Locate the cell with the specified text and output its (X, Y) center coordinate. 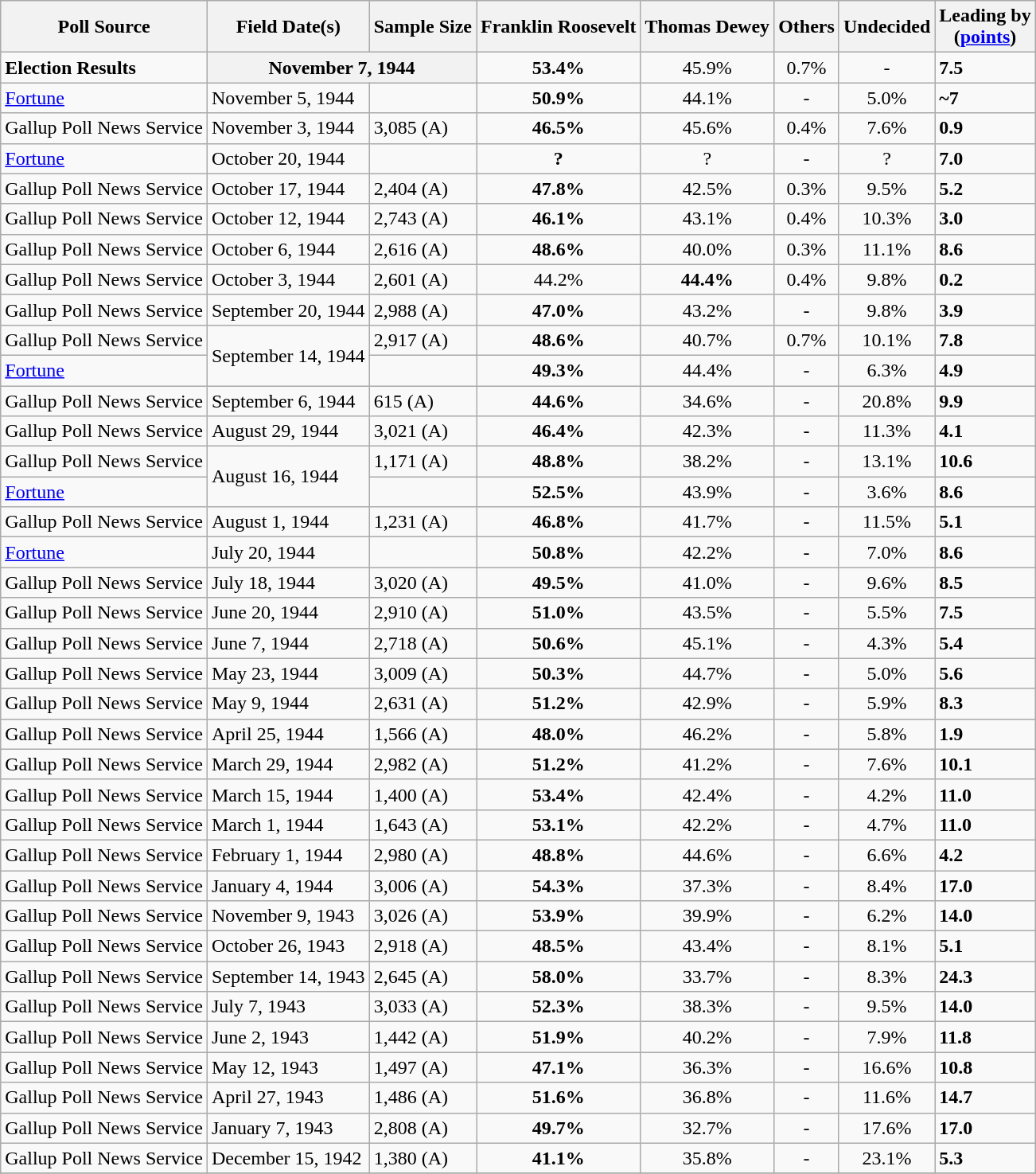
3,033 (A) (423, 1007)
~7 (985, 98)
38.2% (707, 462)
11.3% (886, 431)
5.3 (985, 1158)
38.3% (707, 1007)
2,980 (A) (423, 855)
August 1, 1944 (288, 522)
13.1% (886, 462)
February 1, 1944 (288, 855)
4.2 (985, 855)
October 3, 1944 (288, 279)
1,380 (A) (423, 1158)
1,643 (A) (423, 825)
8.1% (886, 946)
50.6% (559, 643)
42.4% (707, 794)
51.9% (559, 1037)
5.5% (886, 613)
5.6 (985, 673)
52.5% (559, 492)
0.2 (985, 279)
3.6% (886, 492)
Undecided (886, 27)
September 20, 1944 (288, 310)
3,006 (A) (423, 886)
41.1% (559, 1158)
43.1% (707, 219)
March 29, 1944 (288, 764)
6.2% (886, 916)
May 12, 1943 (288, 1067)
Poll Source (104, 27)
46.1% (559, 219)
45.6% (707, 128)
23.1% (886, 1158)
14.7 (985, 1098)
October 20, 1944 (288, 158)
May 23, 1944 (288, 673)
10.3% (886, 219)
3.9 (985, 310)
39.9% (707, 916)
49.7% (559, 1128)
6.3% (886, 370)
46.8% (559, 522)
June 20, 1944 (288, 613)
1,486 (A) (423, 1098)
36.8% (707, 1098)
7.9% (886, 1037)
2,988 (A) (423, 310)
40.0% (707, 249)
Others (807, 27)
June 7, 1944 (288, 643)
44.1% (707, 98)
4.2% (886, 794)
November 3, 1944 (288, 128)
43.9% (707, 492)
24.3 (985, 977)
5.8% (886, 734)
October 26, 1943 (288, 946)
2,743 (A) (423, 219)
Thomas Dewey (707, 27)
34.6% (707, 400)
Sample Size (423, 27)
49.3% (559, 370)
10.8 (985, 1067)
41.2% (707, 764)
16.6% (886, 1067)
4.7% (886, 825)
41.0% (707, 583)
44.2% (559, 279)
53.1% (559, 825)
2,910 (A) (423, 613)
44.7% (707, 673)
10.1 (985, 764)
September 6, 1944 (288, 400)
5.9% (886, 704)
May 9, 1944 (288, 704)
48.5% (559, 946)
3.0 (985, 219)
41.7% (707, 522)
1,231 (A) (423, 522)
October 17, 1944 (288, 189)
11.6% (886, 1098)
37.3% (707, 886)
10.1% (886, 340)
20.8% (886, 400)
1,400 (A) (423, 794)
40.2% (707, 1037)
36.3% (707, 1067)
46.2% (707, 734)
8.4% (886, 886)
1,171 (A) (423, 462)
Field Date(s) (288, 27)
7.8 (985, 340)
33.7% (707, 977)
9.6% (886, 583)
7.0 (985, 158)
58.0% (559, 977)
46.5% (559, 128)
45.1% (707, 643)
April 25, 1944 (288, 734)
43.4% (707, 946)
Election Results (104, 68)
35.8% (707, 1158)
11.8 (985, 1037)
January 4, 1944 (288, 886)
June 2, 1943 (288, 1037)
October 12, 1944 (288, 219)
Franklin Roosevelt (559, 27)
March 15, 1944 (288, 794)
2,645 (A) (423, 977)
5.2 (985, 189)
4.9 (985, 370)
53.9% (559, 916)
1,566 (A) (423, 734)
October 6, 1944 (288, 249)
3,020 (A) (423, 583)
50.3% (559, 673)
615 (A) (423, 400)
50.8% (559, 552)
3,009 (A) (423, 673)
4.1 (985, 431)
November 9, 1943 (288, 916)
2,808 (A) (423, 1128)
November 5, 1944 (288, 98)
8.3 (985, 704)
July 18, 1944 (288, 583)
August 29, 1944 (288, 431)
47.1% (559, 1067)
2,917 (A) (423, 340)
3,026 (A) (423, 916)
46.4% (559, 431)
2,601 (A) (423, 279)
51.6% (559, 1098)
1,497 (A) (423, 1067)
November 7, 1944 (341, 68)
11.5% (886, 522)
9.9 (985, 400)
51.0% (559, 613)
11.1% (886, 249)
8.3% (886, 977)
43.2% (707, 310)
March 1, 1944 (288, 825)
42.9% (707, 704)
2,404 (A) (423, 189)
0.9 (985, 128)
17.6% (886, 1128)
8.5 (985, 583)
42.5% (707, 189)
2,631 (A) (423, 704)
54.3% (559, 886)
July 7, 1943 (288, 1007)
April 27, 1943 (288, 1098)
January 7, 1943 (288, 1128)
43.5% (707, 613)
December 15, 1942 (288, 1158)
52.3% (559, 1007)
49.5% (559, 583)
2,616 (A) (423, 249)
August 16, 1944 (288, 477)
2,718 (A) (423, 643)
September 14, 1943 (288, 977)
50.9% (559, 98)
1,442 (A) (423, 1037)
47.0% (559, 310)
6.6% (886, 855)
September 14, 1944 (288, 355)
Leading by(points) (985, 27)
July 20, 1944 (288, 552)
2,982 (A) (423, 764)
32.7% (707, 1128)
4.3% (886, 643)
1.9 (985, 734)
10.6 (985, 462)
5.4 (985, 643)
45.9% (707, 68)
2,918 (A) (423, 946)
48.0% (559, 734)
47.8% (559, 189)
3,085 (A) (423, 128)
7.0% (886, 552)
42.3% (707, 431)
40.7% (707, 340)
3,021 (A) (423, 431)
